Return the (x, y) coordinate for the center point of the cell that contains the specified text.  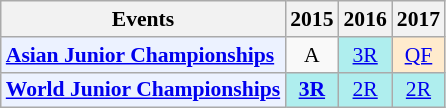
2015 (312, 19)
2016 (366, 19)
2017 (418, 19)
Events (143, 19)
Asian Junior Championships (143, 55)
QF (418, 55)
World Junior Championships (143, 90)
A (312, 55)
